Pinpoint the cell where the given text exists, returning its (x, y) midpoint coordinate. 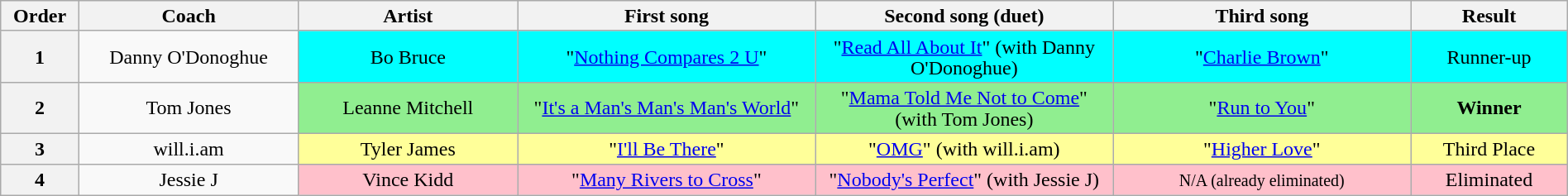
Runner-up (1489, 56)
Coach (189, 17)
Third Place (1489, 149)
"I'll Be There" (667, 149)
Bo Bruce (409, 56)
3 (40, 149)
"Mama Told Me Not to Come" (with Tom Jones) (964, 108)
Vince Kidd (409, 179)
Leanne Mitchell (409, 108)
"Nothing Compares 2 U" (667, 56)
Order (40, 17)
Result (1489, 17)
1 (40, 56)
"Charlie Brown" (1262, 56)
Danny O'Donoghue (189, 56)
N/A (already eliminated) (1262, 179)
"Higher Love" (1262, 149)
Winner (1489, 108)
First song (667, 17)
Third song (1262, 17)
"OMG" (with will.i.am) (964, 149)
"Nobody's Perfect" (with Jessie J) (964, 179)
will.i.am (189, 149)
"Run to You" (1262, 108)
"Many Rivers to Cross" (667, 179)
2 (40, 108)
"It's a Man's Man's Man's World" (667, 108)
Tom Jones (189, 108)
Second song (duet) (964, 17)
4 (40, 179)
Jessie J (189, 179)
Tyler James (409, 149)
"Read All About It" (with Danny O'Donoghue) (964, 56)
Eliminated (1489, 179)
Artist (409, 17)
